Determine the (X, Y) coordinate at the center of the cell enclosing the given text.  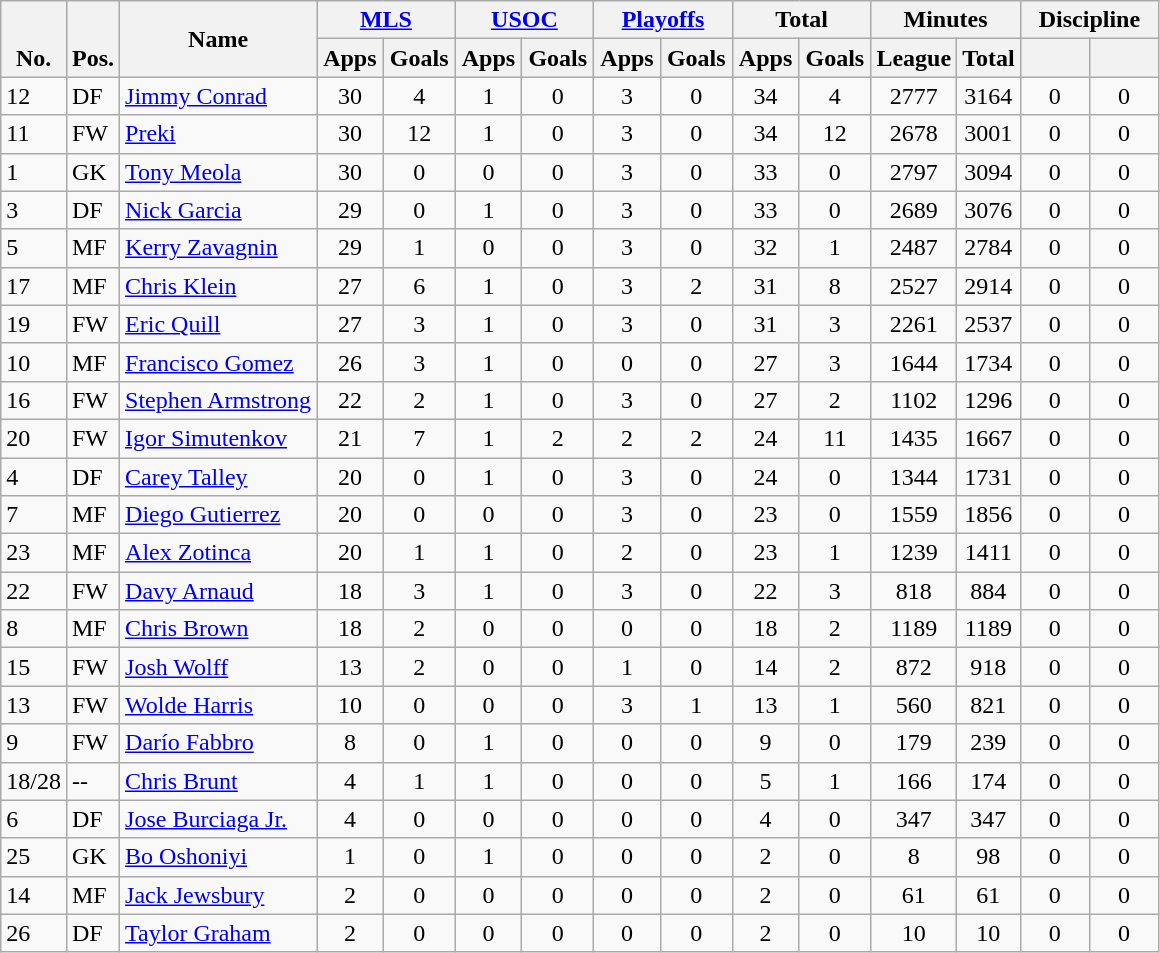
Jose Burciaga Jr. (218, 819)
Carey Talley (218, 477)
Playoffs (664, 20)
3094 (989, 172)
Stephen Armstrong (218, 400)
Name (218, 39)
MLS (386, 20)
1296 (989, 400)
3001 (989, 134)
166 (914, 781)
Kerry Zavagnin (218, 248)
Francisco Gomez (218, 362)
Chris Brunt (218, 781)
17 (34, 286)
1559 (914, 515)
3076 (989, 210)
Taylor Graham (218, 933)
2537 (989, 324)
98 (989, 857)
1667 (989, 438)
1411 (989, 553)
1856 (989, 515)
872 (914, 667)
1344 (914, 477)
Eric Quill (218, 324)
Darío Fabbro (218, 743)
-- (92, 781)
18/28 (34, 781)
25 (34, 857)
USOC (524, 20)
League (914, 58)
2784 (989, 248)
Josh Wolff (218, 667)
179 (914, 743)
818 (914, 591)
Igor Simutenkov (218, 438)
Jack Jewsbury (218, 895)
Davy Arnaud (218, 591)
16 (34, 400)
Diego Gutierrez (218, 515)
Jimmy Conrad (218, 96)
560 (914, 705)
No. (34, 39)
1644 (914, 362)
Chris Brown (218, 629)
3164 (989, 96)
Preki (218, 134)
1102 (914, 400)
Chris Klein (218, 286)
2797 (914, 172)
15 (34, 667)
Minutes (946, 20)
1731 (989, 477)
2527 (914, 286)
Discipline (1090, 20)
32 (766, 248)
Tony Meola (218, 172)
Bo Oshoniyi (218, 857)
2487 (914, 248)
Wolde Harris (218, 705)
Alex Zotinca (218, 553)
2689 (914, 210)
884 (989, 591)
2678 (914, 134)
19 (34, 324)
821 (989, 705)
1239 (914, 553)
2777 (914, 96)
1734 (989, 362)
1435 (914, 438)
21 (350, 438)
Pos. (92, 39)
2914 (989, 286)
918 (989, 667)
Nick Garcia (218, 210)
2261 (914, 324)
239 (989, 743)
174 (989, 781)
